Return [X, Y] of the center of cell containing provided text 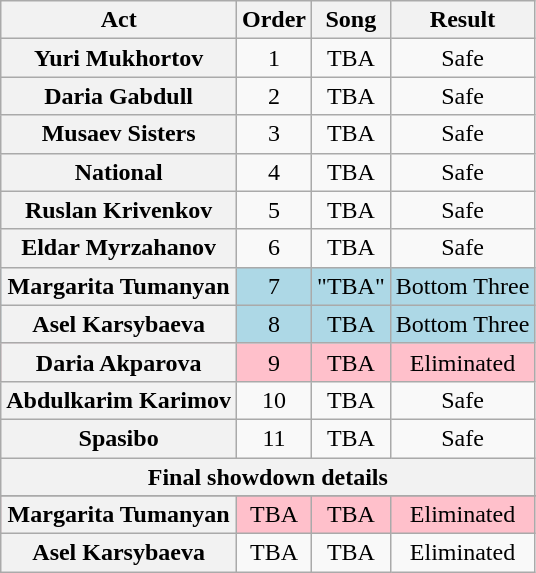
Order [274, 20]
11 [274, 438]
Musaev Sisters [119, 134]
4 [274, 172]
Ruslan Krivenkov [119, 210]
Daria Akparova [119, 362]
9 [274, 362]
"TBA" [352, 286]
Result [462, 20]
Eldar Myrzahanov [119, 248]
Final showdown details [268, 477]
5 [274, 210]
8 [274, 324]
6 [274, 248]
10 [274, 400]
Daria Gabdull [119, 96]
Song [352, 20]
1 [274, 58]
7 [274, 286]
Abdulkarim Karimov [119, 400]
Spasibo [119, 438]
Act [119, 20]
3 [274, 134]
Yuri Mukhortov [119, 58]
National [119, 172]
2 [274, 96]
